Output the [x, y] coordinate of the center of the cell containing the given text.  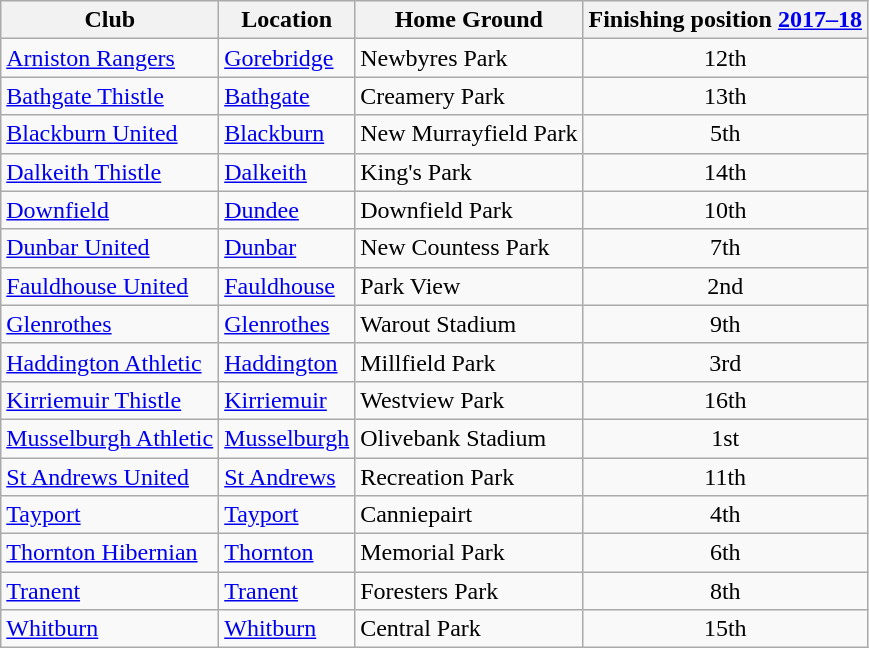
13th [725, 96]
Central Park [469, 629]
Club [110, 20]
Bathgate Thistle [110, 96]
Downfield [110, 210]
Kirriemuir Thistle [110, 400]
St Andrews [287, 477]
Finishing position 2017–18 [725, 20]
New Countess Park [469, 248]
Creamery Park [469, 96]
2nd [725, 286]
5th [725, 134]
New Murrayfield Park [469, 134]
Foresters Park [469, 591]
Olivebank Stadium [469, 438]
8th [725, 591]
Blackburn [287, 134]
Westview Park [469, 400]
6th [725, 553]
Newbyres Park [469, 58]
Dundee [287, 210]
Musselburgh [287, 438]
Warout Stadium [469, 324]
10th [725, 210]
Fauldhouse [287, 286]
Arniston Rangers [110, 58]
Recreation Park [469, 477]
Musselburgh Athletic [110, 438]
Thornton [287, 553]
Dalkeith Thistle [110, 172]
12th [725, 58]
9th [725, 324]
1st [725, 438]
Downfield Park [469, 210]
Haddington [287, 362]
Memorial Park [469, 553]
16th [725, 400]
4th [725, 515]
14th [725, 172]
Fauldhouse United [110, 286]
King's Park [469, 172]
Canniepairt [469, 515]
Dunbar United [110, 248]
15th [725, 629]
11th [725, 477]
Blackburn United [110, 134]
Home Ground [469, 20]
Thornton Hibernian [110, 553]
Haddington Athletic [110, 362]
St Andrews United [110, 477]
Kirriemuir [287, 400]
Bathgate [287, 96]
Dunbar [287, 248]
Dalkeith [287, 172]
Millfield Park [469, 362]
7th [725, 248]
Park View [469, 286]
Location [287, 20]
3rd [725, 362]
Gorebridge [287, 58]
